Return [X, Y] of the center of cell containing provided text 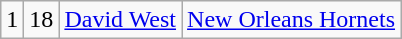
David West [120, 20]
New Orleans Hornets [292, 20]
18 [42, 20]
1 [12, 20]
